Output the (x, y) coordinate of the center of the cell containing the given text.  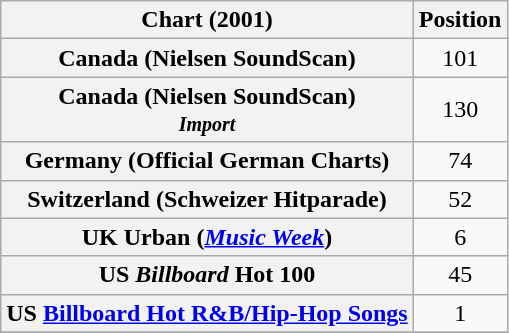
Chart (2001) (207, 20)
Canada (Nielsen SoundScan)Import (207, 110)
101 (460, 58)
52 (460, 199)
6 (460, 237)
45 (460, 275)
1 (460, 313)
UK Urban (Music Week) (207, 237)
Canada (Nielsen SoundScan) (207, 58)
130 (460, 110)
Germany (Official German Charts) (207, 161)
US Billboard Hot 100 (207, 275)
US Billboard Hot R&B/Hip-Hop Songs (207, 313)
Position (460, 20)
Switzerland (Schweizer Hitparade) (207, 199)
74 (460, 161)
